Return (X, Y) of the center of cell containing provided text 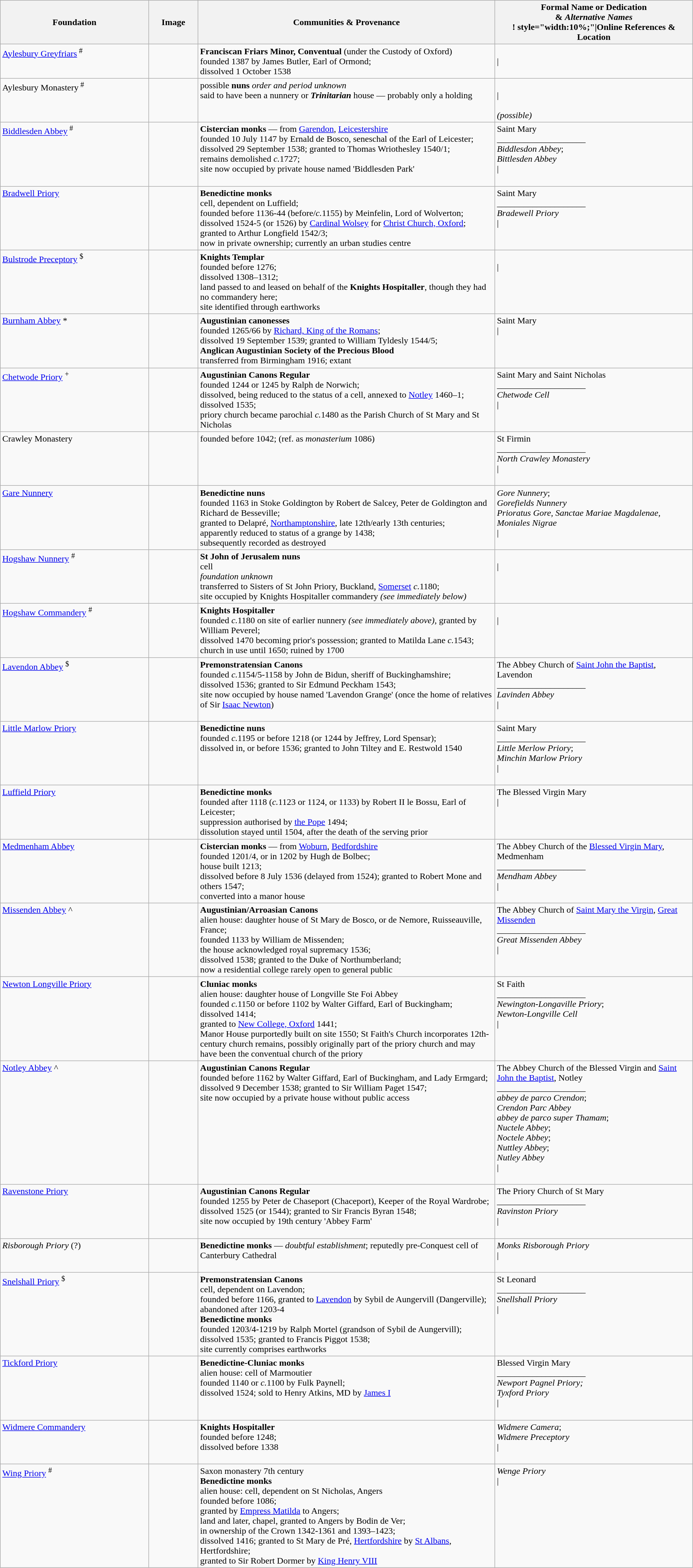
Bradwell Priory (75, 218)
Image (174, 22)
founded before 1042; (ref. as monasterium 1086) (347, 459)
Benedictine monks — doubtful establishment; reputedly pre-Conquest cell of Canterbury Cathedral (347, 1255)
Gare Nunnery (75, 518)
Notley Abbey ^ (75, 1122)
The Abbey Church of Saint John the Baptist, Lavendon____________________Lavinden Abbey| (594, 689)
Luffield Priory (75, 812)
Aylesbury Monastery # (75, 100)
Aylesbury Greyfriars # (75, 61)
Saint Mary____________________Bradewell Priory| (594, 218)
Communities & Provenance (347, 22)
The Blessed Virgin Mary| (594, 812)
The Abbey Church of the Blessed Virgin Mary, Medmenham____________________Mendham Abbey| (594, 871)
Medmenham Abbey (75, 871)
possible nuns order and period unknownsaid to have been a nunnery or Trinitarian house — probably only a holding (347, 100)
Newton Longville Priory (75, 1019)
St Leonard____________________Snellshall Priory| (594, 1314)
Chetwode Priory + (75, 399)
Blessed Virgin Mary____________________Newport Pagnel Priory;Tyxford Priory| (594, 1388)
The Priory Church of St Mary____________________Ravinston Priory| (594, 1211)
Ravenstone Priory (75, 1211)
Monks Risborough Priory| (594, 1255)
Knights Hospitallerfounded before 1248;dissolved before 1338 (347, 1442)
Risborough Priory (?) (75, 1255)
Little Marlow Priory (75, 753)
Biddlesden Abbey # (75, 154)
Snelshall Priory $ (75, 1314)
Formal Name or Dedication & Alternative Names! style="width:10%;"|Online References & Location (594, 22)
Missenden Abbey ^ (75, 940)
Saint Mary____________________Little Merlow Priory;Minchin Marlow Priory| (594, 753)
Franciscan Friars Minor, Conventual (under the Custody of Oxford)founded 1387 by James Butler, Earl of Ormond;dissolved 1 October 1538 (347, 61)
Wenge Priory| (594, 1516)
Crawley Monastery (75, 459)
Saint Mary and Saint Nicholas____________________Chetwode Cell| (594, 399)
Saint Mary| (594, 341)
St Firmin____________________North Crawley Monastery| (594, 459)
Lavendon Abbey $ (75, 689)
Gore Nunnery;Gorefields NunneryPrioratus Gore, Sanctae Mariae Magdalenae, Moniales Nigrae| (594, 518)
The Abbey Church of Saint Mary the Virgin, Great Missenden____________________Great Missenden Abbey| (594, 940)
Saint Mary____________________Biddlesdon Abbey;Bittlesden Abbey| (594, 154)
| (possible) (594, 100)
Burnham Abbey * (75, 341)
St Faith____________________Newington-Longaville Priory;Newton-Longville Cell| (594, 1019)
Widmere Commandery (75, 1442)
Widmere Camera;Widmere Preceptory| (594, 1442)
Benedictine-Cluniac monksalien house: cell of Marmoutierfounded 1140 or c.1100 by Fulk Paynell;dissolved 1524; sold to Henry Atkins, MD by James I (347, 1388)
Tickford Priory (75, 1388)
Hogshaw Nunnery # (75, 576)
Wing Priory # (75, 1516)
Hogshaw Commandery # (75, 630)
Bulstrode Preceptory $ (75, 282)
Foundation (75, 22)
